Identify which cell holds the provided text, then report its (x, y) central coordinate. 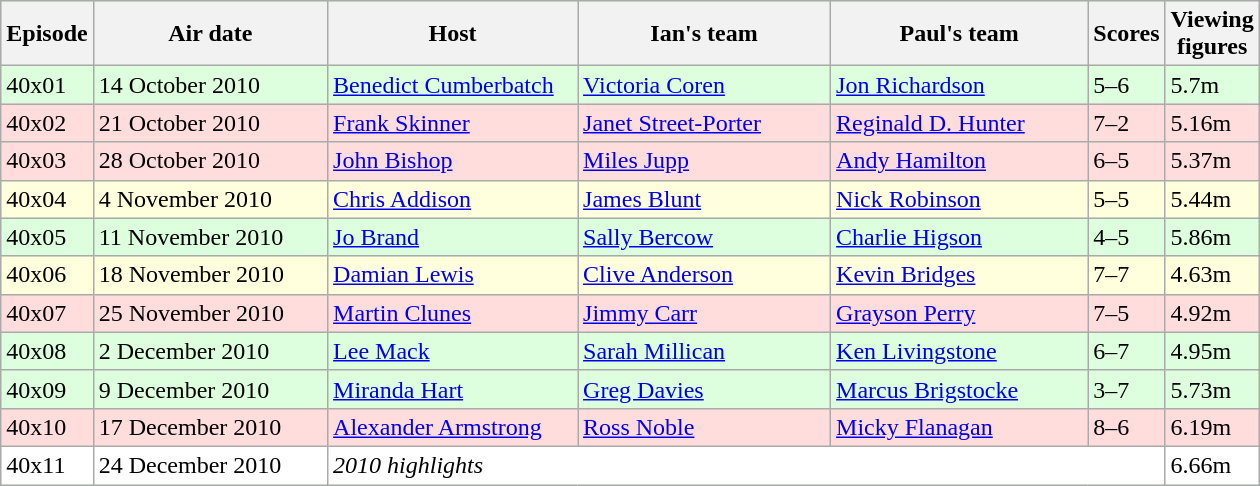
Miles Jupp (704, 161)
Nick Robinson (960, 199)
40x07 (47, 313)
Micky Flanagan (960, 427)
5.7m (1212, 85)
7–5 (1126, 313)
5.44m (1212, 199)
2010 highlights (746, 465)
Air date (210, 34)
40x09 (47, 389)
14 October 2010 (210, 85)
40x06 (47, 275)
James Blunt (704, 199)
18 November 2010 (210, 275)
Sarah Millican (704, 351)
17 December 2010 (210, 427)
Alexander Armstrong (453, 427)
5.86m (1212, 237)
11 November 2010 (210, 237)
40x10 (47, 427)
Viewing figures (1212, 34)
5.16m (1212, 123)
Reginald D. Hunter (960, 123)
Marcus Brigstocke (960, 389)
Martin Clunes (453, 313)
Frank Skinner (453, 123)
4 November 2010 (210, 199)
40x11 (47, 465)
Benedict Cumberbatch (453, 85)
Host (453, 34)
Scores (1126, 34)
Chris Addison (453, 199)
2 December 2010 (210, 351)
Paul's team (960, 34)
7–2 (1126, 123)
40x02 (47, 123)
Jo Brand (453, 237)
Ian's team (704, 34)
Andy Hamilton (960, 161)
7–7 (1126, 275)
40x01 (47, 85)
4.63m (1212, 275)
5–5 (1126, 199)
5.37m (1212, 161)
Clive Anderson (704, 275)
Ken Livingstone (960, 351)
21 October 2010 (210, 123)
John Bishop (453, 161)
Jon Richardson (960, 85)
24 December 2010 (210, 465)
5.73m (1212, 389)
6.66m (1212, 465)
3–7 (1126, 389)
6–7 (1126, 351)
40x05 (47, 237)
40x04 (47, 199)
Jimmy Carr (704, 313)
8–6 (1126, 427)
Lee Mack (453, 351)
5–6 (1126, 85)
9 December 2010 (210, 389)
Greg Davies (704, 389)
28 October 2010 (210, 161)
Charlie Higson (960, 237)
6.19m (1212, 427)
Kevin Bridges (960, 275)
4–5 (1126, 237)
Grayson Perry (960, 313)
25 November 2010 (210, 313)
40x03 (47, 161)
Damian Lewis (453, 275)
6–5 (1126, 161)
Sally Bercow (704, 237)
Ross Noble (704, 427)
4.95m (1212, 351)
Victoria Coren (704, 85)
Miranda Hart (453, 389)
Episode (47, 34)
Janet Street-Porter (704, 123)
40x08 (47, 351)
4.92m (1212, 313)
